Return [X, Y] of the center of cell containing provided text 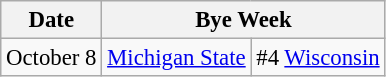
#4 Wisconsin [318, 58]
Bye Week [244, 20]
Michigan State [176, 58]
Date [52, 20]
October 8 [52, 58]
